Find where the given text appears and provide that cell's center as (X, Y) coordinate. 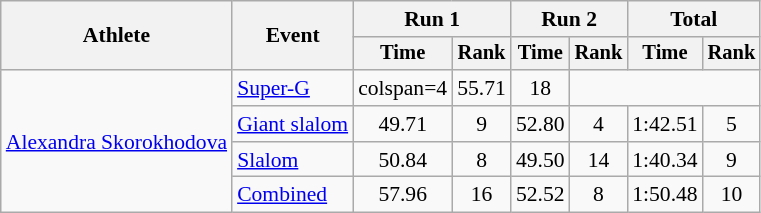
16 (482, 195)
49.50 (540, 160)
Run 2 (569, 19)
colspan=4 (402, 88)
14 (599, 160)
Combined (292, 195)
Slalom (292, 160)
Run 1 (432, 19)
Giant slalom (292, 124)
4 (599, 124)
Athlete (116, 36)
49.71 (402, 124)
55.71 (482, 88)
5 (732, 124)
52.52 (540, 195)
Event (292, 36)
18 (540, 88)
10 (732, 195)
1:42.51 (664, 124)
1:50.48 (664, 195)
57.96 (402, 195)
50.84 (402, 160)
1:40.34 (664, 160)
Alexandra Skorokhodova (116, 141)
Total (694, 19)
52.80 (540, 124)
Super-G (292, 88)
